Locate the cell with the specified text and output its [X, Y] center coordinate. 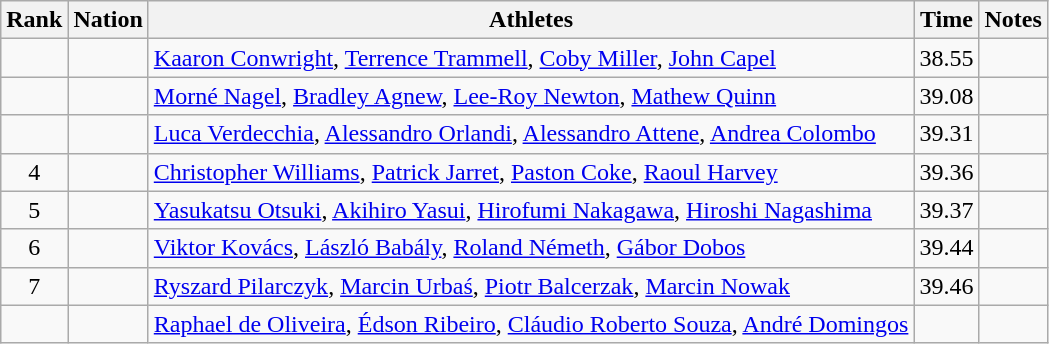
Viktor Kovács, László Babály, Roland Németh, Gábor Dobos [531, 248]
39.44 [946, 248]
Notes [1013, 20]
39.37 [946, 210]
Christopher Williams, Patrick Jarret, Paston Coke, Raoul Harvey [531, 172]
39.46 [946, 286]
Ryszard Pilarczyk, Marcin Urbaś, Piotr Balcerzak, Marcin Nowak [531, 286]
Morné Nagel, Bradley Agnew, Lee-Roy Newton, Mathew Quinn [531, 96]
Yasukatsu Otsuki, Akihiro Yasui, Hirofumi Nakagawa, Hiroshi Nagashima [531, 210]
7 [34, 286]
5 [34, 210]
39.31 [946, 134]
4 [34, 172]
Nation [108, 20]
6 [34, 248]
39.36 [946, 172]
Rank [34, 20]
39.08 [946, 96]
Luca Verdecchia, Alessandro Orlandi, Alessandro Attene, Andrea Colombo [531, 134]
Athletes [531, 20]
Time [946, 20]
Raphael de Oliveira, Édson Ribeiro, Cláudio Roberto Souza, André Domingos [531, 324]
Kaaron Conwright, Terrence Trammell, Coby Miller, John Capel [531, 58]
38.55 [946, 58]
